Detect which cell encompasses the target text, then output its (X, Y) center coordinate. 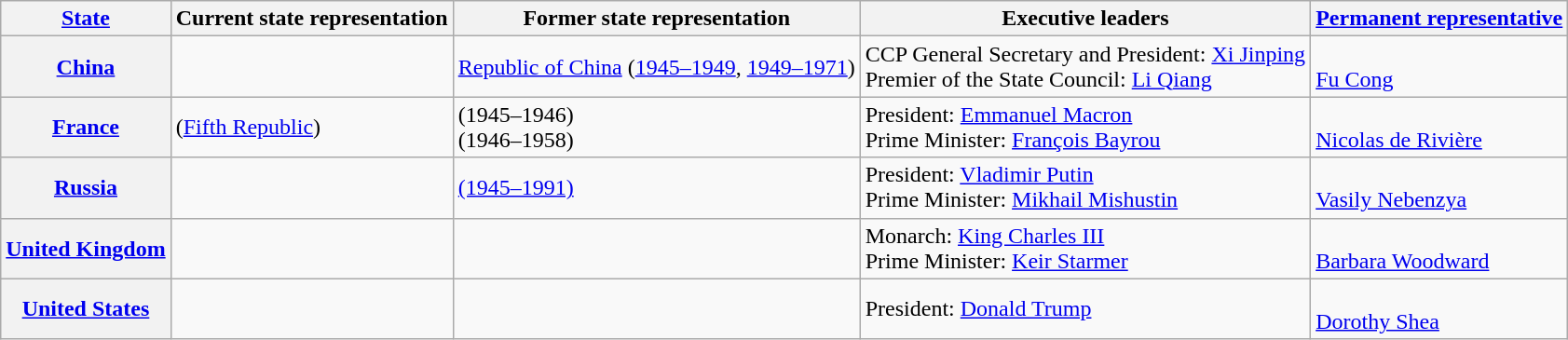
Fu Cong (1439, 67)
Monarch: King Charles IIIPrime Minister: Keir Starmer (1084, 248)
Vasily Nebenzya (1439, 188)
United States (86, 309)
Barbara Woodward (1439, 248)
(1945–1991) (656, 188)
State (86, 19)
Permanent representative (1439, 19)
Current state representation (311, 19)
Republic of China (1945–1949, 1949–1971) (656, 67)
United Kingdom (86, 248)
President: Donald Trump (1084, 309)
Russia (86, 188)
(1945–1946) (1946–1958) (656, 127)
President: Emmanuel MacronPrime Minister: François Bayrou (1084, 127)
China (86, 67)
Nicolas de Rivière (1439, 127)
Dorothy Shea (1439, 309)
Former state representation (656, 19)
(Fifth Republic) (311, 127)
CCP General Secretary and President: Xi JinpingPremier of the State Council: Li Qiang (1084, 67)
France (86, 127)
President: Vladimir PutinPrime Minister: Mikhail Mishustin (1084, 188)
Executive leaders (1084, 19)
